Scan for the cell matching the given text and deliver its [X, Y] coordinate at center. 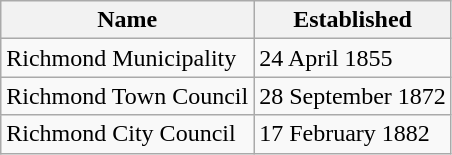
Name [128, 20]
Richmond City Council [128, 134]
Richmond Municipality [128, 58]
Established [353, 20]
24 April 1855 [353, 58]
28 September 1872 [353, 96]
17 February 1882 [353, 134]
Richmond Town Council [128, 96]
